Output the (X, Y) coordinate of the center of the cell containing the given text.  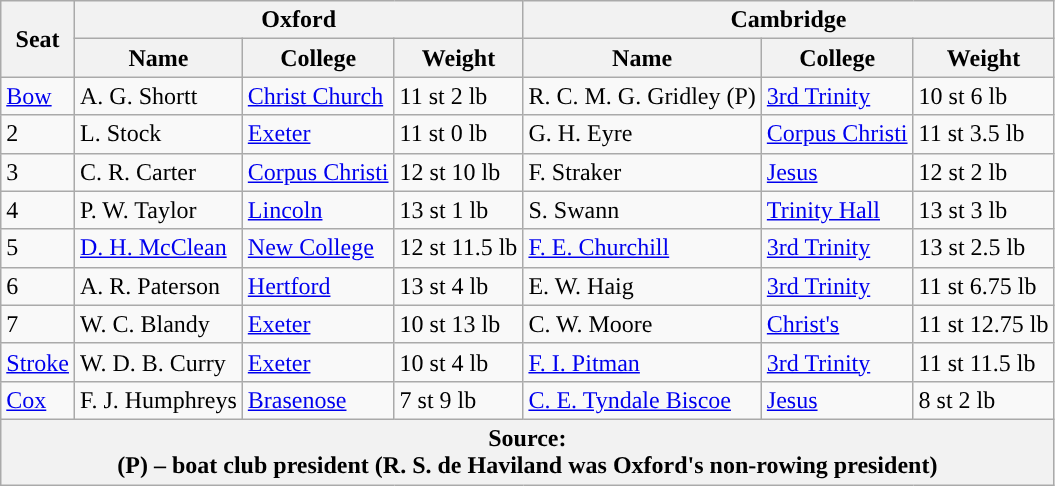
D. H. McClean (158, 248)
11 st 2 lb (458, 96)
11 st 6.75 lb (984, 286)
3 (38, 172)
7 st 9 lb (458, 400)
7 (38, 324)
F. I. Pitman (642, 362)
P. W. Taylor (158, 210)
C. W. Moore (642, 324)
A. R. Paterson (158, 286)
Bow (38, 96)
Source:(P) – boat club president (R. S. de Haviland was Oxford's non-rowing president) (528, 452)
Seat (38, 39)
New College (318, 248)
W. C. Blandy (158, 324)
F. Straker (642, 172)
C. E. Tyndale Biscoe (642, 400)
4 (38, 210)
G. H. Eyre (642, 134)
12 st 11.5 lb (458, 248)
A. G. Shortt (158, 96)
11 st 11.5 lb (984, 362)
Trinity Hall (837, 210)
Brasenose (318, 400)
Christ Church (318, 96)
8 st 2 lb (984, 400)
11 st 3.5 lb (984, 134)
12 st 10 lb (458, 172)
13 st 2.5 lb (984, 248)
10 st 6 lb (984, 96)
C. R. Carter (158, 172)
Hertford (318, 286)
13 st 4 lb (458, 286)
Cambridge (788, 20)
Stroke (38, 362)
F. J. Humphreys (158, 400)
Lincoln (318, 210)
L. Stock (158, 134)
R. C. M. G. Gridley (P) (642, 96)
12 st 2 lb (984, 172)
S. Swann (642, 210)
Cox (38, 400)
11 st 0 lb (458, 134)
2 (38, 134)
13 st 1 lb (458, 210)
10 st 13 lb (458, 324)
13 st 3 lb (984, 210)
10 st 4 lb (458, 362)
11 st 12.75 lb (984, 324)
F. E. Churchill (642, 248)
W. D. B. Curry (158, 362)
Christ's (837, 324)
E. W. Haig (642, 286)
Oxford (298, 20)
6 (38, 286)
5 (38, 248)
